Determine the (X, Y) coordinate at the center of the cell enclosing the given text.  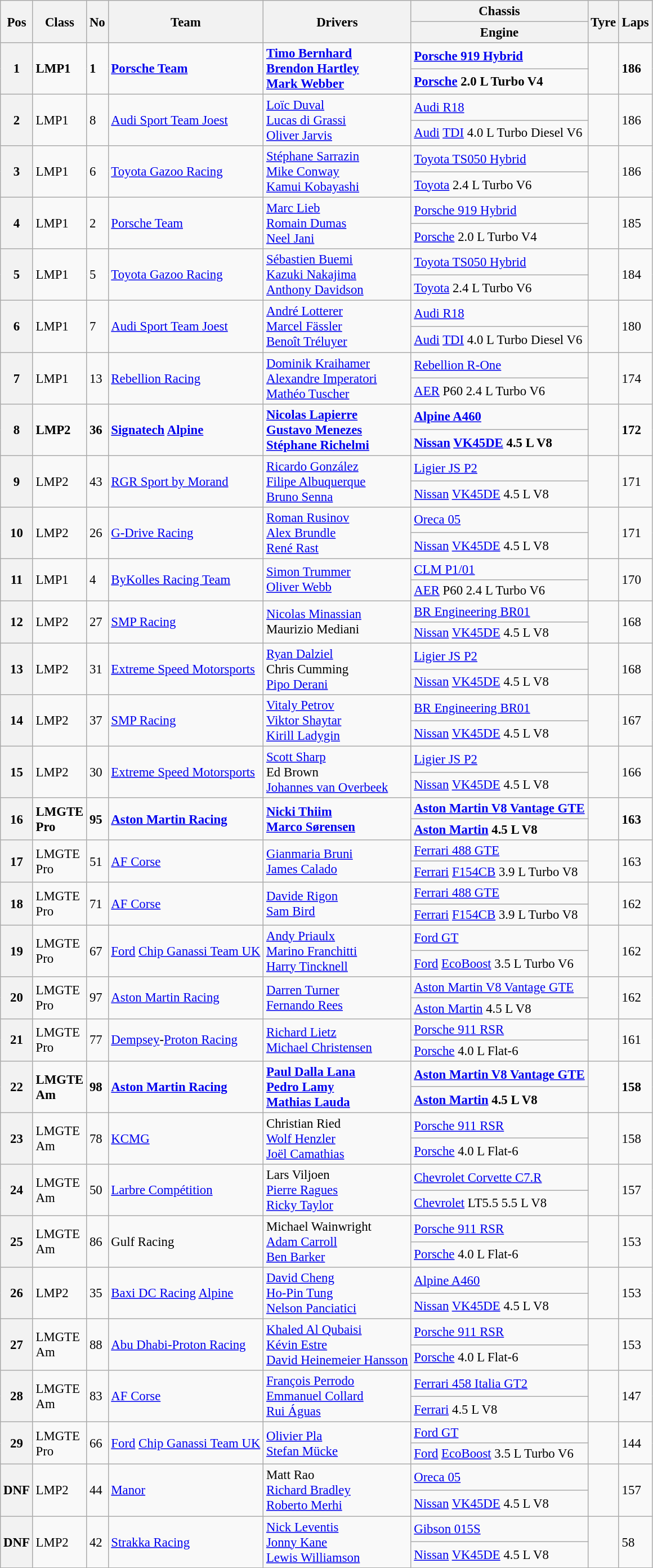
58 (635, 1542)
Nicolas Lapierre Gustavo Menezes Stéphane Richelmi (337, 430)
Richard Lietz Michael Christensen (337, 1040)
Rebellion Racing (186, 378)
Ricardo González Filipe Albuquerque Bruno Senna (337, 481)
Marc Lieb Romain Dumas Neel Jani (337, 224)
Paul Dalla Lana Pedro Lamy Mathias Lauda (337, 1087)
144 (635, 1444)
Khaled Al Qubaisi Kévin Estre David Heinemeier Hansson (337, 1345)
22 (17, 1087)
Matt Rao Richard Bradley Roberto Merhi (337, 1490)
François Perrodo Emmanuel Collard Rui Águas (337, 1396)
CLM P1/01 (499, 569)
185 (635, 224)
Engine (499, 33)
67 (97, 951)
23 (17, 1138)
28 (17, 1396)
71 (97, 904)
18 (17, 904)
14 (17, 721)
Nicki Thiim Marco Sørensen (337, 819)
Strakka Racing (186, 1542)
25 (17, 1242)
172 (635, 430)
RGR Sport by Morand (186, 481)
3 (17, 172)
Dempsey-Proton Racing (186, 1040)
Team (186, 21)
Signatech Alpine (186, 430)
21 (17, 1040)
88 (97, 1345)
Abu Dhabi-Proton Racing (186, 1345)
161 (635, 1040)
180 (635, 327)
Ferrari 4.5 L V8 (499, 1409)
Olivier Pla Stefan Mücke (337, 1444)
Class (60, 21)
Nick Leventis Jonny Kane Lewis Williamson (337, 1542)
Loïc Duval Lucas di Grassi Oliver Jarvis (337, 120)
Larbre Compétition (186, 1190)
147 (635, 1396)
Andy Priaulx Marino Franchitti Harry Tincknell (337, 951)
78 (97, 1138)
Rebellion R-One (499, 365)
42 (97, 1542)
83 (97, 1396)
37 (97, 721)
Michael Wainwright Adam Carroll Ben Barker (337, 1242)
Laps (635, 21)
Christian Ried Wolf Henzler Joël Camathias (337, 1138)
Darren Turner Fernando Rees (337, 998)
Timo Bernhard Brendon Hartley Mark Webber (337, 69)
André Lotterer Marcel Fässler Benoît Tréluyer (337, 327)
Manor (186, 1490)
Baxi DC Racing Alpine (186, 1293)
11 (17, 580)
16 (17, 819)
Drivers (337, 21)
170 (635, 580)
31 (97, 669)
86 (97, 1242)
Stéphane Sarrazin Mike Conway Kamui Kobayashi (337, 172)
Gibson 015S (499, 1529)
30 (97, 772)
51 (97, 861)
Pos (17, 21)
77 (97, 1040)
98 (97, 1087)
9 (17, 481)
Gianmaria Bruni James Calado (337, 861)
10 (17, 533)
17 (17, 861)
19 (17, 951)
Ryan Dalziel Chris Cumming Pipo Derani (337, 669)
Chassis (499, 11)
174 (635, 378)
29 (17, 1444)
Sébastien Buemi Kazuki Nakajima Anthony Davidson (337, 275)
Chevrolet LT5.5 5.5 L V8 (499, 1203)
95 (97, 819)
43 (97, 481)
15 (17, 772)
No (97, 21)
167 (635, 721)
Davide Rigon Sam Bird (337, 904)
Gulf Racing (186, 1242)
David Cheng Ho-Pin Tung Nelson Panciatici (337, 1293)
G-Drive Racing (186, 533)
36 (97, 430)
KCMG (186, 1138)
184 (635, 275)
66 (97, 1444)
44 (97, 1490)
Dominik Kraihamer Alexandre Imperatori Mathéo Tuscher (337, 378)
Ferrari 458 Italia GT2 (499, 1383)
Nicolas Minassian Maurizio Mediani (337, 622)
Vitaly Petrov Viktor Shaytar Kirill Ladygin (337, 721)
Chevrolet Corvette C7.R (499, 1177)
24 (17, 1190)
12 (17, 622)
50 (97, 1190)
Scott Sharp Ed Brown Johannes van Overbeek (337, 772)
20 (17, 998)
Roman Rusinov Alex Brundle René Rast (337, 533)
35 (97, 1293)
97 (97, 998)
Lars Viljoen Pierre Ragues Ricky Taylor (337, 1190)
Simon Trummer Oliver Webb (337, 580)
166 (635, 772)
Tyre (603, 21)
ByKolles Racing Team (186, 580)
